Extract the [X, Y] coordinate from the center of the cell holding the provided text.  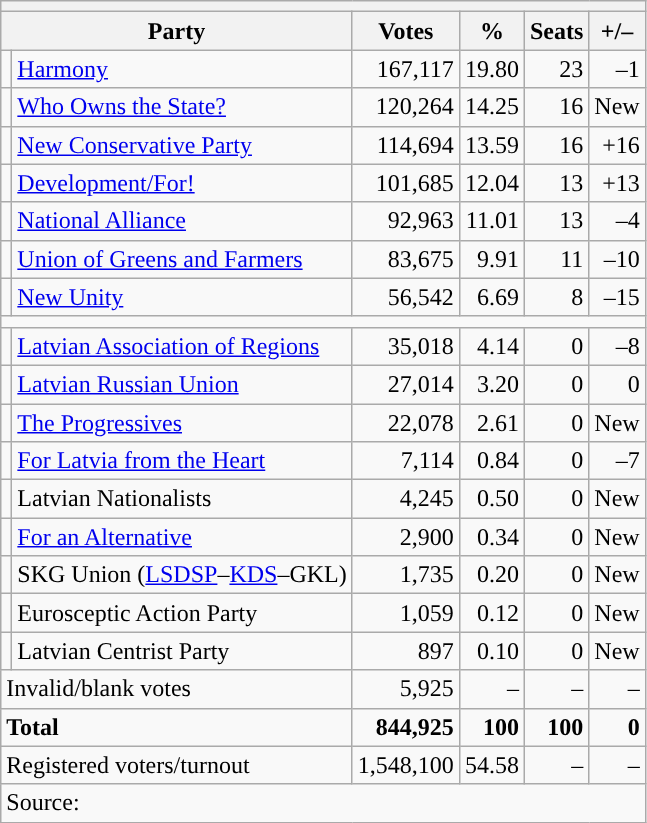
+13 [617, 183]
–15 [617, 297]
101,685 [406, 183]
120,264 [406, 107]
–8 [617, 346]
Party [177, 31]
–7 [617, 461]
Latvian Centrist Party [182, 651]
1,548,100 [406, 765]
19.80 [492, 69]
Latvian Association of Regions [182, 346]
56,542 [406, 297]
0.20 [492, 575]
23 [556, 69]
Registered voters/turnout [177, 765]
114,694 [406, 145]
For an Alternative [182, 537]
0.12 [492, 613]
–1 [617, 69]
35,018 [406, 346]
14.25 [492, 107]
54.58 [492, 765]
897 [406, 651]
8 [556, 297]
SKG Union (LSDSP–KDS–GKL) [182, 575]
0.50 [492, 499]
167,117 [406, 69]
New Unity [182, 297]
–4 [617, 221]
Total [177, 727]
–10 [617, 259]
844,925 [406, 727]
Union of Greens and Farmers [182, 259]
New Conservative Party [182, 145]
22,078 [406, 423]
The Progressives [182, 423]
4.14 [492, 346]
1,059 [406, 613]
Latvian Russian Union [182, 384]
4,245 [406, 499]
+/– [617, 31]
2.61 [492, 423]
7,114 [406, 461]
11 [556, 259]
Invalid/blank votes [177, 689]
3.20 [492, 384]
83,675 [406, 259]
9.91 [492, 259]
2,900 [406, 537]
12.04 [492, 183]
National Alliance [182, 221]
Who Owns the State? [182, 107]
5,925 [406, 689]
1,735 [406, 575]
Seats [556, 31]
0.34 [492, 537]
0.84 [492, 461]
Latvian Nationalists [182, 499]
For Latvia from the Heart [182, 461]
+16 [617, 145]
27,014 [406, 384]
Eurosceptic Action Party [182, 613]
13.59 [492, 145]
Harmony [182, 69]
0.10 [492, 651]
11.01 [492, 221]
Development/For! [182, 183]
% [492, 31]
Source: [323, 803]
92,963 [406, 221]
6.69 [492, 297]
Votes [406, 31]
